Return (x, y) of the center of cell containing provided text 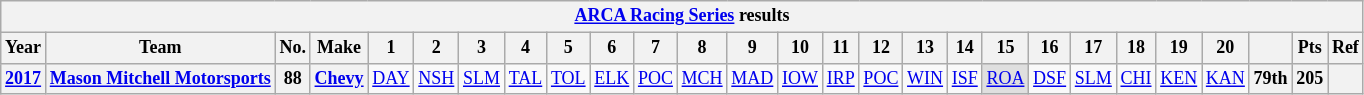
Chevy (339, 78)
17 (1093, 48)
TOL (568, 78)
Pts (1310, 48)
15 (1006, 48)
Ref (1346, 48)
4 (525, 48)
18 (1136, 48)
MCH (702, 78)
IRP (840, 78)
ISF (964, 78)
88 (292, 78)
2017 (24, 78)
Year (24, 48)
19 (1179, 48)
12 (881, 48)
ROA (1006, 78)
MAD (752, 78)
Team (160, 48)
DAY (391, 78)
TAL (525, 78)
WIN (926, 78)
2 (436, 48)
79th (1270, 78)
20 (1226, 48)
IOW (800, 78)
ARCA Racing Series results (682, 16)
16 (1050, 48)
3 (482, 48)
8 (702, 48)
1 (391, 48)
6 (612, 48)
14 (964, 48)
DSF (1050, 78)
13 (926, 48)
7 (656, 48)
10 (800, 48)
No. (292, 48)
11 (840, 48)
KEN (1179, 78)
KAN (1226, 78)
205 (1310, 78)
Make (339, 48)
5 (568, 48)
ELK (612, 78)
CHI (1136, 78)
NSH (436, 78)
9 (752, 48)
Mason Mitchell Motorsports (160, 78)
